Locate the cell with the specified text and output its [x, y] center coordinate. 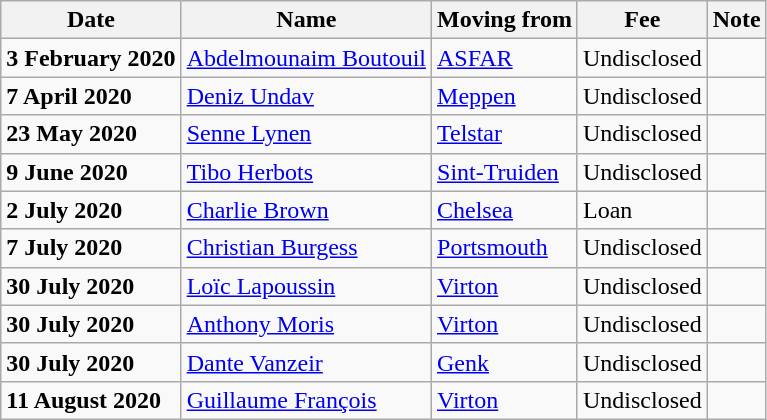
Christian Burgess [306, 248]
Sint-Truiden [505, 172]
Charlie Brown [306, 210]
Guillaume François [306, 400]
Loan [642, 210]
Deniz Undav [306, 96]
Genk [505, 362]
Anthony Moris [306, 324]
Meppen [505, 96]
Chelsea [505, 210]
11 August 2020 [91, 400]
Name [306, 20]
Date [91, 20]
Senne Lynen [306, 134]
7 July 2020 [91, 248]
Telstar [505, 134]
Tibo Herbots [306, 172]
Moving from [505, 20]
9 June 2020 [91, 172]
Fee [642, 20]
23 May 2020 [91, 134]
Loïc Lapoussin [306, 286]
Abdelmounaim Boutouil [306, 58]
3 February 2020 [91, 58]
7 April 2020 [91, 96]
ASFAR [505, 58]
Note [736, 20]
Portsmouth [505, 248]
Dante Vanzeir [306, 362]
2 July 2020 [91, 210]
